Detect which cell encompasses the target text, then output its [x, y] center coordinate. 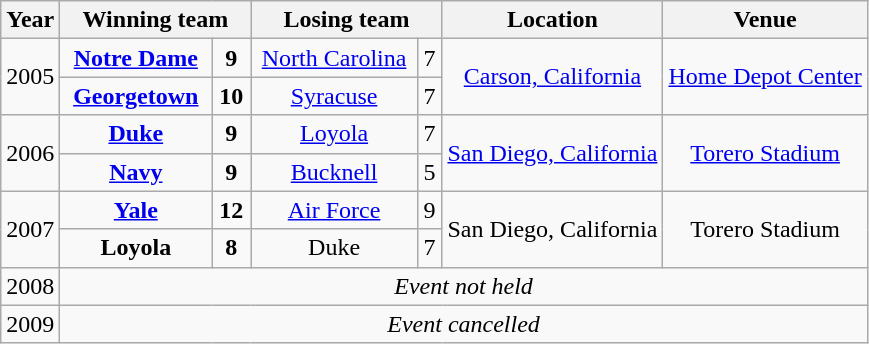
Losing team [346, 20]
2009 [30, 324]
Year [30, 20]
Navy [136, 172]
2005 [30, 77]
Location [552, 20]
Bucknell [334, 172]
Notre Dame [136, 58]
Winning team [156, 20]
Event cancelled [464, 324]
Yale [136, 210]
Home Depot Center [765, 77]
10 [232, 96]
Event not held [464, 286]
8 [232, 248]
2008 [30, 286]
Venue [765, 20]
2007 [30, 229]
Air Force [334, 210]
Syracuse [334, 96]
Carson, California [552, 77]
Georgetown [136, 96]
North Carolina [334, 58]
2006 [30, 153]
12 [232, 210]
5 [430, 172]
